Extract the (x, y) coordinate from the center of the cell holding the provided text.  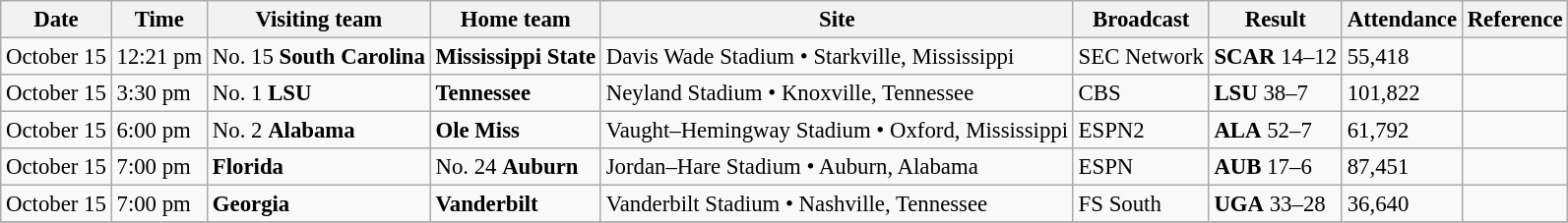
Vanderbilt Stadium • Nashville, Tennessee (837, 204)
Time (159, 20)
CBS (1141, 93)
87,451 (1402, 167)
Davis Wade Stadium • Starkville, Mississippi (837, 57)
No. 24 Auburn (516, 167)
Vanderbilt (516, 204)
Reference (1515, 20)
3:30 pm (159, 93)
FS South (1141, 204)
Neyland Stadium • Knoxville, Tennessee (837, 93)
101,822 (1402, 93)
Attendance (1402, 20)
Vaught–Hemingway Stadium • Oxford, Mississippi (837, 131)
Broadcast (1141, 20)
SEC Network (1141, 57)
Visiting team (319, 20)
Georgia (319, 204)
ESPN2 (1141, 131)
Tennessee (516, 93)
Jordan–Hare Stadium • Auburn, Alabama (837, 167)
61,792 (1402, 131)
Ole Miss (516, 131)
ESPN (1141, 167)
36,640 (1402, 204)
55,418 (1402, 57)
LSU 38–7 (1276, 93)
AUB 17–6 (1276, 167)
Mississippi State (516, 57)
12:21 pm (159, 57)
Site (837, 20)
No. 15 South Carolina (319, 57)
Florida (319, 167)
ALA 52–7 (1276, 131)
No. 2 Alabama (319, 131)
Home team (516, 20)
SCAR 14–12 (1276, 57)
6:00 pm (159, 131)
Date (56, 20)
Result (1276, 20)
No. 1 LSU (319, 93)
UGA 33–28 (1276, 204)
